Return the (x, y) coordinate for the center point of the cell that contains the specified text.  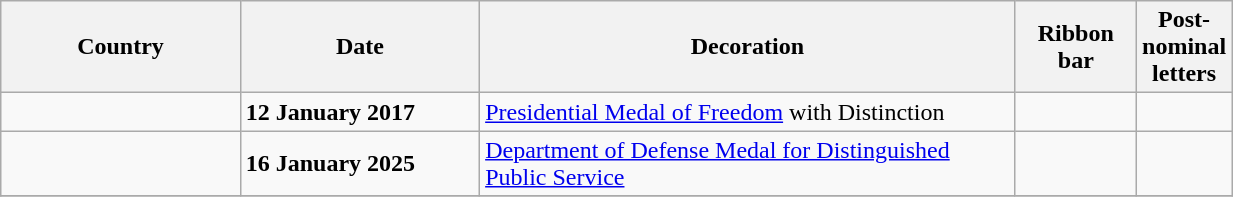
Ribbon bar (1076, 47)
12 January 2017 (360, 112)
Presidential Medal of Freedom with Distinction (748, 112)
Post-nominal letters (1184, 47)
Country (120, 47)
16 January 2025 (360, 164)
Department of Defense Medal for Distinguished Public Service (748, 164)
Date (360, 47)
Decoration (748, 47)
